Search for the cell housing the specified text and yield its [X, Y] center coordinate. 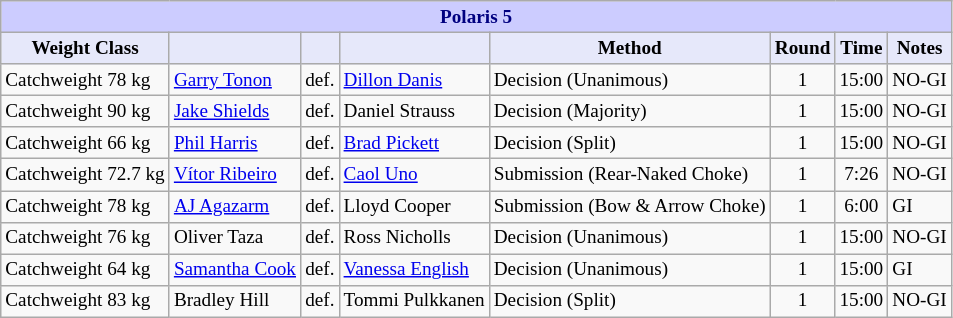
Ross Nicholls [414, 238]
Catchweight 83 kg [86, 301]
7:26 [862, 175]
Notes [920, 48]
Dillon Danis [414, 80]
Decision (Majority) [630, 111]
Time [862, 48]
Vítor Ribeiro [234, 175]
Polaris 5 [476, 17]
Oliver Taza [234, 238]
Weight Class [86, 48]
Lloyd Cooper [414, 206]
Round [802, 48]
Method [630, 48]
Catchweight 64 kg [86, 270]
Catchweight 76 kg [86, 238]
Phil Harris [234, 143]
Catchweight 66 kg [86, 143]
Submission (Bow & Arrow Choke) [630, 206]
Brad Pickett [414, 143]
6:00 [862, 206]
Caol Uno [414, 175]
AJ Agazarm [234, 206]
Catchweight 72.7 kg [86, 175]
Vanessa English [414, 270]
Daniel Strauss [414, 111]
Bradley Hill [234, 301]
Garry Tonon [234, 80]
Tommi Pulkkanen [414, 301]
Samantha Cook [234, 270]
Submission (Rear-Naked Choke) [630, 175]
Catchweight 90 kg [86, 111]
Jake Shields [234, 111]
